From the cell containing the given text, extract its center point as [x, y] coordinate. 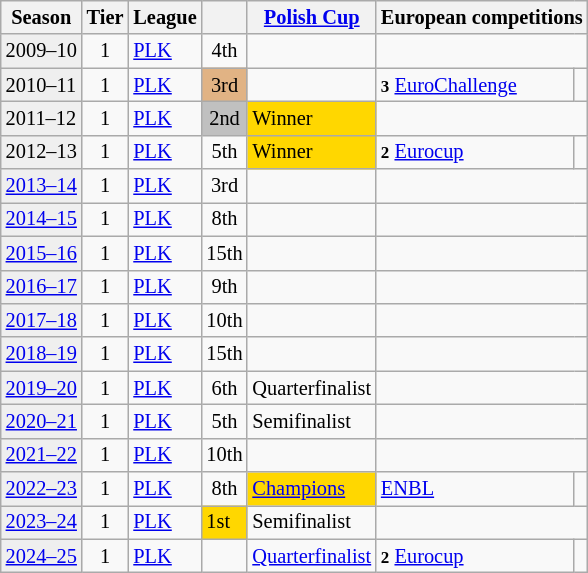
Champions [312, 489]
European competitions [482, 17]
2009–10 [42, 51]
2021–22 [42, 455]
2017–18 [42, 320]
3 EuroChallenge [475, 85]
2022–23 [42, 489]
4th [225, 51]
League [164, 17]
2024–25 [42, 556]
2020–21 [42, 421]
2nd [225, 118]
2013–14 [42, 186]
2010–11 [42, 85]
2014–15 [42, 219]
Tier [106, 17]
2011–12 [42, 118]
2018–19 [42, 354]
Season [42, 17]
1st [225, 522]
2016–17 [42, 287]
2023–24 [42, 522]
ENBL [475, 489]
6th [225, 388]
Polish Cup [312, 17]
2015–16 [42, 253]
2012–13 [42, 152]
9th [225, 287]
2019–20 [42, 388]
